Extract the (x, y) coordinate from the center of the cell holding the provided text.  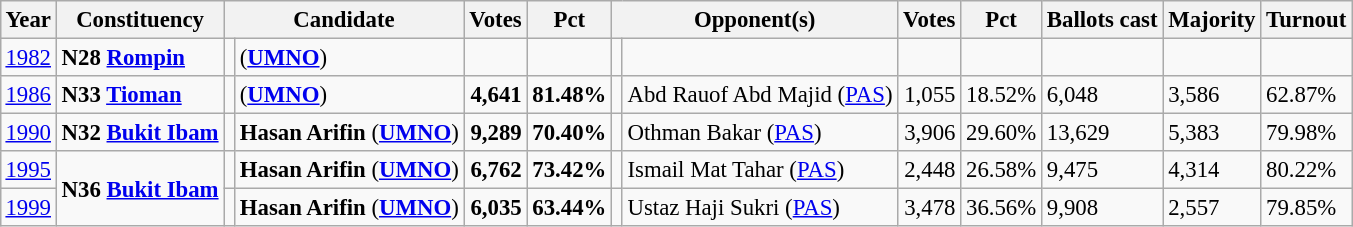
Year (28, 20)
73.42% (570, 170)
Constituency (140, 20)
4,314 (1212, 170)
9,908 (1102, 208)
N28 Rompin (140, 57)
N33 Tioman (140, 95)
Ballots cast (1102, 20)
Abd Rauof Abd Majid (PAS) (760, 95)
81.48% (570, 95)
1986 (28, 95)
Ustaz Haji Sukri (PAS) (760, 208)
N36 Bukit Ibam (140, 188)
1999 (28, 208)
18.52% (1002, 95)
Candidate (344, 20)
5,383 (1212, 133)
1995 (28, 170)
N32 Bukit Ibam (140, 133)
70.40% (570, 133)
36.56% (1002, 208)
9,475 (1102, 170)
6,035 (496, 208)
1982 (28, 57)
3,586 (1212, 95)
2,557 (1212, 208)
3,906 (930, 133)
79.85% (1306, 208)
1,055 (930, 95)
9,289 (496, 133)
6,762 (496, 170)
Ismail Mat Tahar (PAS) (760, 170)
26.58% (1002, 170)
29.60% (1002, 133)
Othman Bakar (PAS) (760, 133)
3,478 (930, 208)
Opponent(s) (755, 20)
79.98% (1306, 133)
13,629 (1102, 133)
80.22% (1306, 170)
62.87% (1306, 95)
Turnout (1306, 20)
2,448 (930, 170)
1990 (28, 133)
63.44% (570, 208)
Majority (1212, 20)
4,641 (496, 95)
6,048 (1102, 95)
